Output the (x, y) coordinate of the center of the cell containing the given text.  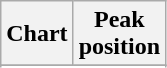
Peakposition (119, 34)
Chart (37, 34)
